Search for the cell housing the specified text and yield its (X, Y) center coordinate. 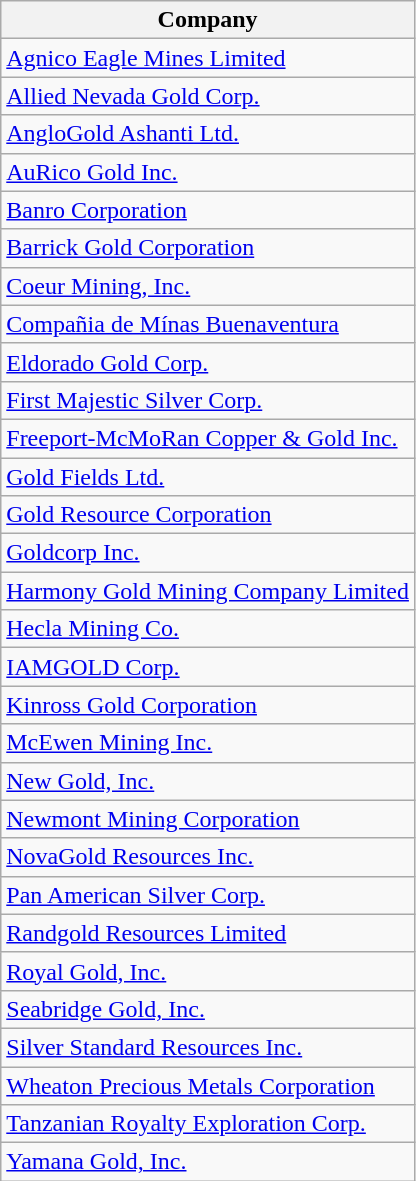
Newmont Mining Corporation (208, 819)
Goldcorp Inc. (208, 553)
New Gold, Inc. (208, 781)
Gold Fields Ltd. (208, 477)
Kinross Gold Corporation (208, 705)
Pan American Silver Corp. (208, 895)
Hecla Mining Co. (208, 629)
Wheaton Precious Metals Corporation (208, 1085)
Barrick Gold Corporation (208, 248)
AuRico Gold Inc. (208, 172)
Compañia de Mínas Buenaventura (208, 324)
First Majestic Silver Corp. (208, 400)
Randgold Resources Limited (208, 933)
Yamana Gold, Inc. (208, 1162)
Seabridge Gold, Inc. (208, 1009)
AngloGold Ashanti Ltd. (208, 134)
McEwen Mining Inc. (208, 743)
Allied Nevada Gold Corp. (208, 96)
Tanzanian Royalty Exploration Corp. (208, 1124)
Agnico Eagle Mines Limited (208, 58)
Eldorado Gold Corp. (208, 362)
NovaGold Resources Inc. (208, 857)
Company (208, 20)
Coeur Mining, Inc. (208, 286)
Silver Standard Resources Inc. (208, 1047)
Freeport-McMoRan Copper & Gold Inc. (208, 438)
Banro Corporation (208, 210)
Royal Gold, Inc. (208, 971)
IAMGOLD Corp. (208, 667)
Harmony Gold Mining Company Limited (208, 591)
Gold Resource Corporation (208, 515)
